Determine the [x, y] coordinate at the center of the cell enclosing the given text.  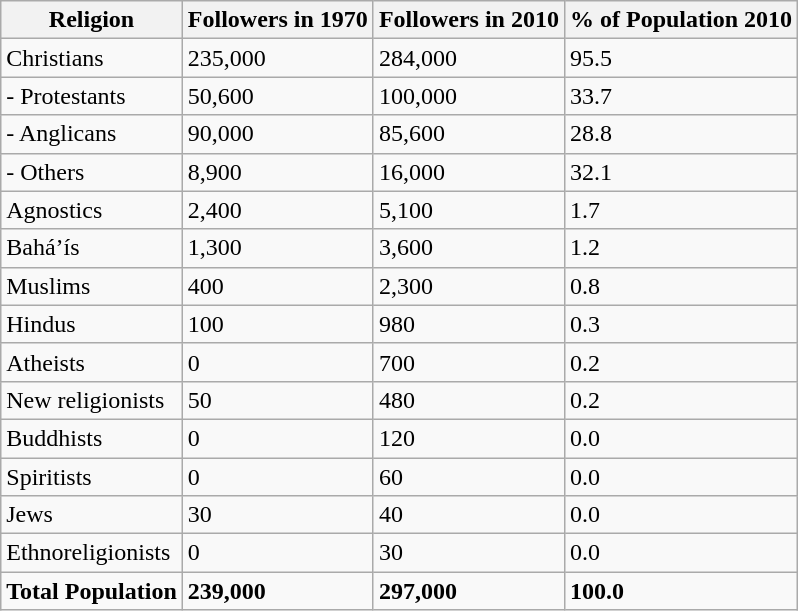
2,300 [468, 286]
700 [468, 362]
120 [468, 438]
100.0 [680, 591]
Total Population [92, 591]
Atheists [92, 362]
1.7 [680, 210]
- Others [92, 172]
0.3 [680, 324]
33.7 [680, 96]
Hindus [92, 324]
100 [278, 324]
Religion [92, 20]
3,600 [468, 248]
90,000 [278, 134]
Jews [92, 515]
100,000 [468, 96]
1,300 [278, 248]
284,000 [468, 58]
- Protestants [92, 96]
Christians [92, 58]
Bahá’ís [92, 248]
Followers in 1970 [278, 20]
New religionists [92, 400]
Ethnoreligionists [92, 553]
5,100 [468, 210]
980 [468, 324]
- Anglicans [92, 134]
Spiritists [92, 477]
40 [468, 515]
28.8 [680, 134]
16,000 [468, 172]
1.2 [680, 248]
50,600 [278, 96]
60 [468, 477]
95.5 [680, 58]
50 [278, 400]
297,000 [468, 591]
Agnostics [92, 210]
480 [468, 400]
0.8 [680, 286]
85,600 [468, 134]
400 [278, 286]
Followers in 2010 [468, 20]
8,900 [278, 172]
32.1 [680, 172]
2,400 [278, 210]
Muslims [92, 286]
% of Population 2010 [680, 20]
239,000 [278, 591]
Buddhists [92, 438]
235,000 [278, 58]
